Locate the cell with the specified text and output its [x, y] center coordinate. 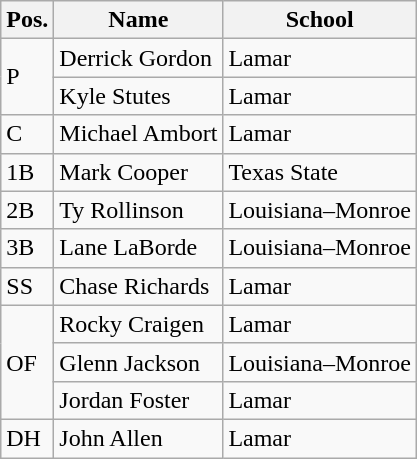
Ty Rollinson [138, 210]
Mark Cooper [138, 172]
Lane LaBorde [138, 248]
Kyle Stutes [138, 96]
C [28, 134]
Pos. [28, 20]
John Allen [138, 438]
Derrick Gordon [138, 58]
Glenn Jackson [138, 362]
Rocky Craigen [138, 324]
1B [28, 172]
School [320, 20]
Chase Richards [138, 286]
SS [28, 286]
Name [138, 20]
OF [28, 362]
Jordan Foster [138, 400]
Michael Ambort [138, 134]
Texas State [320, 172]
3B [28, 248]
P [28, 77]
2B [28, 210]
DH [28, 438]
